Extract the (x, y) coordinate from the center of the cell holding the provided text.  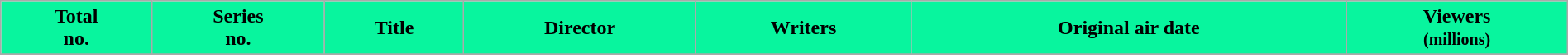
Writers (804, 28)
Seriesno. (238, 28)
Title (394, 28)
Director (580, 28)
Viewers(millions) (1457, 28)
Totalno. (76, 28)
Original air date (1129, 28)
